Capture the cell that displays the provided text and extract its (X, Y) central coordinate. 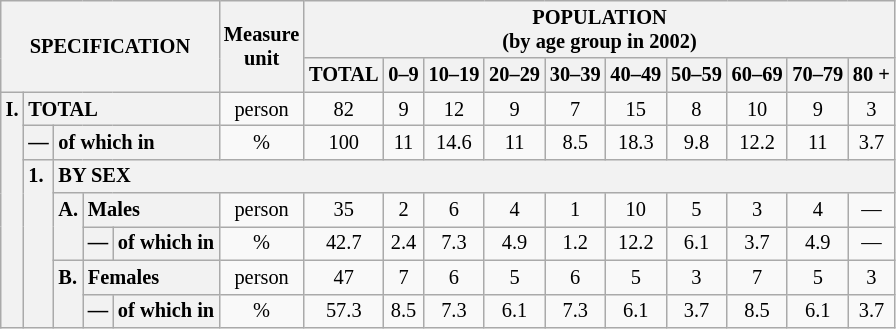
1 (576, 210)
2 (403, 210)
18.3 (636, 142)
SPECIFICATION (110, 46)
100 (344, 142)
9.8 (696, 142)
42.7 (344, 243)
82 (344, 109)
50–59 (696, 75)
40–49 (636, 75)
20–29 (514, 75)
8 (696, 109)
I. (12, 210)
70–79 (818, 75)
Females (151, 277)
14.6 (454, 142)
35 (344, 210)
57.3 (344, 311)
15 (636, 109)
BY SEX (474, 176)
Males (151, 210)
0–9 (403, 75)
47 (344, 277)
1.2 (576, 243)
Measure unit (262, 46)
A. (68, 226)
30–39 (576, 75)
60–69 (758, 75)
POPULATION (by age group in 2002) (600, 29)
10–19 (454, 75)
80 + (872, 75)
B. (68, 294)
12 (454, 109)
2.4 (403, 243)
1. (38, 243)
